For the text-containing cell, return its midpoint in [x, y] coordinate format. 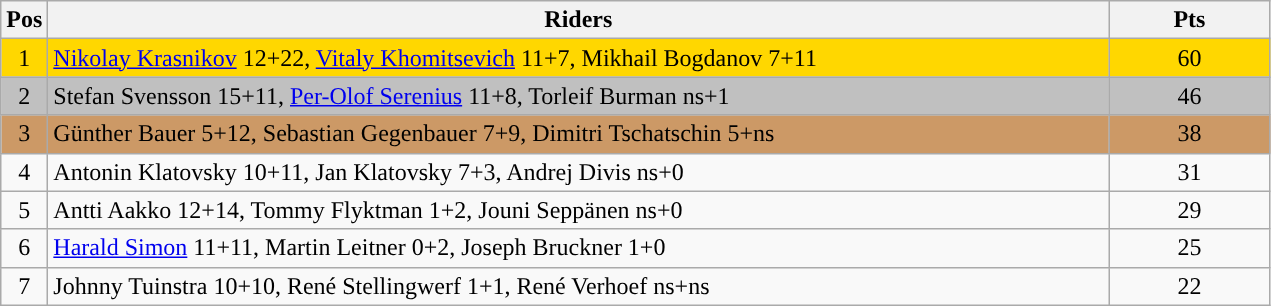
60 [1190, 58]
Antti Aakko 12+14, Tommy Flyktman 1+2, Jouni Seppänen ns+0 [578, 210]
46 [1190, 96]
38 [1190, 134]
Pos [24, 20]
Nikolay Krasnikov 12+22, Vitaly Khomitsevich 11+7, Mikhail Bogdanov 7+11 [578, 58]
2 [24, 96]
7 [24, 286]
Harald Simon 11+11, Martin Leitner 0+2, Joseph Bruckner 1+0 [578, 248]
3 [24, 134]
25 [1190, 248]
31 [1190, 172]
Antonin Klatovsky 10+11, Jan Klatovsky 7+3, Andrej Divis ns+0 [578, 172]
Riders [578, 20]
Stefan Svensson 15+11, Per-Olof Serenius 11+8, Torleif Burman ns+1 [578, 96]
Pts [1190, 20]
1 [24, 58]
Günther Bauer 5+12, Sebastian Gegenbauer 7+9, Dimitri Tschatschin 5+ns [578, 134]
4 [24, 172]
Johnny Tuinstra 10+10, René Stellingwerf 1+1, René Verhoef ns+ns [578, 286]
22 [1190, 286]
6 [24, 248]
5 [24, 210]
29 [1190, 210]
